Capture the cell that displays the provided text and extract its [X, Y] central coordinate. 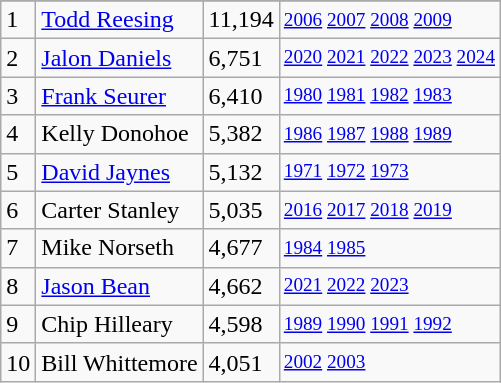
4,677 [241, 248]
3 [18, 96]
9 [18, 324]
Chip Hilleary [120, 324]
Todd Reesing [120, 20]
4,662 [241, 286]
8 [18, 286]
4,051 [241, 362]
Frank Seurer [120, 96]
7 [18, 248]
Jalon Daniels [120, 58]
Kelly Donohoe [120, 134]
1980 1981 1982 1983 [389, 96]
5,035 [241, 210]
2 [18, 58]
2021 2022 2023 [389, 286]
5 [18, 172]
5,382 [241, 134]
11,194 [241, 20]
5,132 [241, 172]
4,598 [241, 324]
1 [18, 20]
2002 2003 [389, 362]
Mike Norseth [120, 248]
2020 2021 2022 2023 2024 [389, 58]
6,410 [241, 96]
Bill Whittemore [120, 362]
6,751 [241, 58]
Jason Bean [120, 286]
2006 2007 2008 2009 [389, 20]
1989 1990 1991 1992 [389, 324]
4 [18, 134]
2016 2017 2018 2019 [389, 210]
1971 1972 1973 [389, 172]
1986 1987 1988 1989 [389, 134]
6 [18, 210]
10 [18, 362]
Carter Stanley [120, 210]
1984 1985 [389, 248]
David Jaynes [120, 172]
